Capture the cell that displays the provided text and extract its (x, y) central coordinate. 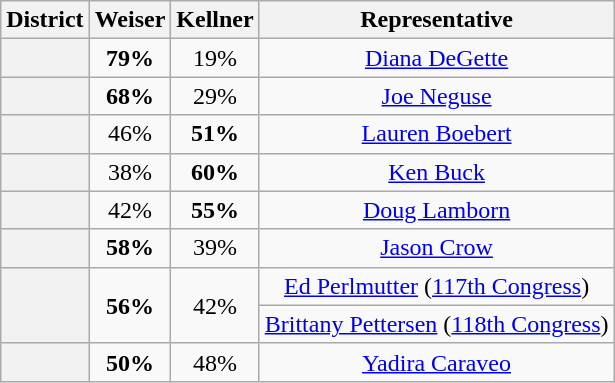
68% (130, 96)
Kellner (215, 20)
Ken Buck (436, 172)
46% (130, 134)
Jason Crow (436, 248)
Joe Neguse (436, 96)
Weiser (130, 20)
55% (215, 210)
Doug Lamborn (436, 210)
51% (215, 134)
56% (130, 305)
Yadira Caraveo (436, 362)
Lauren Boebert (436, 134)
Diana DeGette (436, 58)
39% (215, 248)
29% (215, 96)
48% (215, 362)
38% (130, 172)
50% (130, 362)
58% (130, 248)
60% (215, 172)
Representative (436, 20)
Ed Perlmutter (117th Congress) (436, 286)
79% (130, 58)
Brittany Pettersen (118th Congress) (436, 324)
District (45, 20)
19% (215, 58)
